Extract the (X, Y) coordinate from the center of the cell holding the provided text.  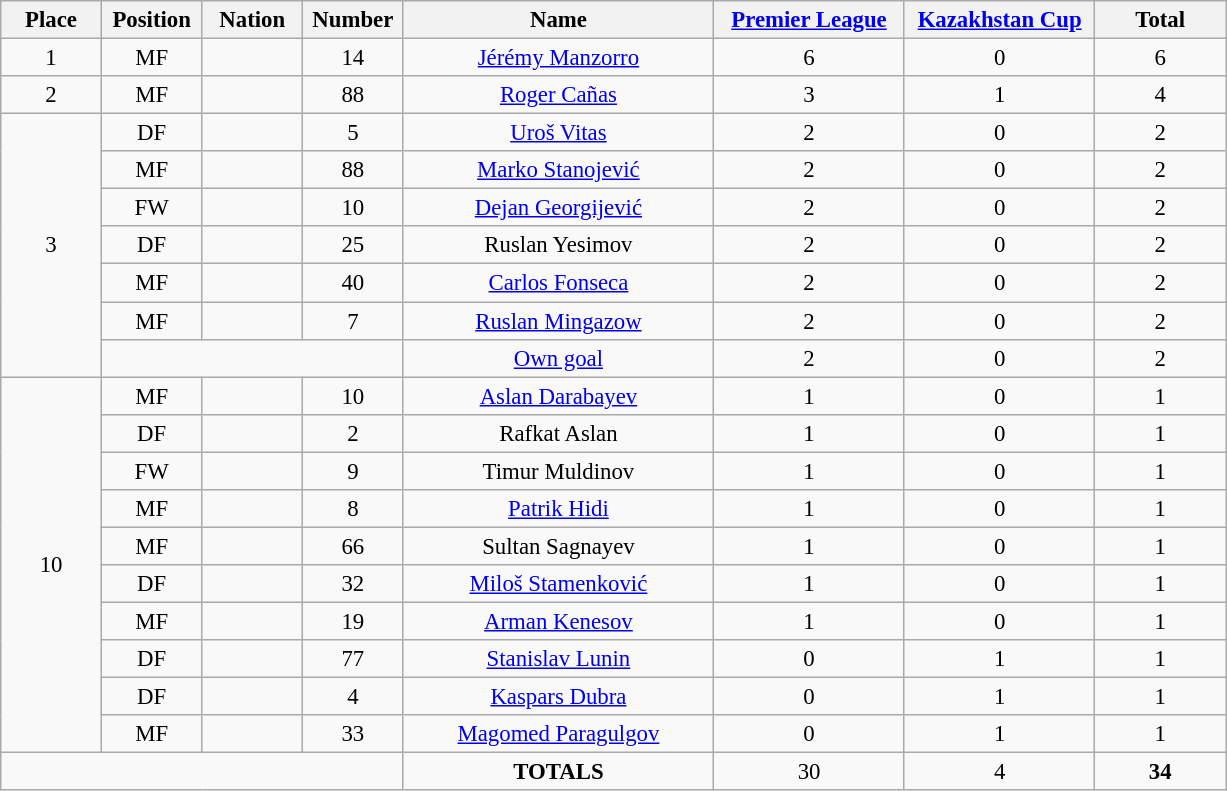
5 (354, 133)
33 (354, 734)
Ruslan Yesimov (558, 245)
30 (810, 772)
Premier League (810, 20)
Sultan Sagnayev (558, 546)
Position (152, 20)
Timur Muldinov (558, 471)
Stanislav Lunin (558, 659)
Place (52, 20)
Nation (252, 20)
9 (354, 471)
7 (354, 321)
Magomed Paragulgov (558, 734)
Jérémy Manzorro (558, 58)
Arman Kenesov (558, 621)
19 (354, 621)
34 (1160, 772)
Ruslan Mingazow (558, 321)
Total (1160, 20)
Marko Stanojević (558, 170)
Name (558, 20)
40 (354, 283)
TOTALS (558, 772)
Own goal (558, 358)
8 (354, 509)
14 (354, 58)
Aslan Darabayev (558, 396)
Rafkat Aslan (558, 433)
Uroš Vitas (558, 133)
Dejan Georgijević (558, 208)
Kaspars Dubra (558, 697)
25 (354, 245)
77 (354, 659)
Carlos Fonseca (558, 283)
Kazakhstan Cup (1000, 20)
Roger Cañas (558, 95)
Miloš Stamenković (558, 584)
Patrik Hidi (558, 509)
Number (354, 20)
32 (354, 584)
66 (354, 546)
